From the cell containing the given text, extract its center point as (x, y) coordinate. 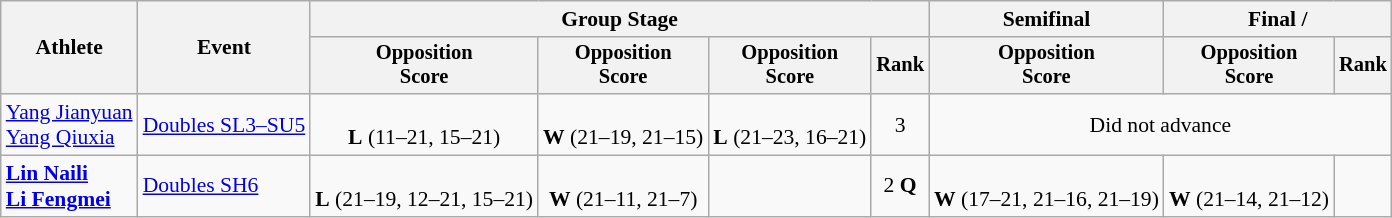
L (11–21, 15–21) (424, 124)
Did not advance (1160, 124)
W (21–11, 21–7) (623, 186)
Group Stage (620, 19)
Doubles SL3–SU5 (224, 124)
W (17–21, 21–16, 21–19) (1046, 186)
L (21–19, 12–21, 15–21) (424, 186)
W (21–14, 21–12) (1249, 186)
Athlete (70, 48)
Event (224, 48)
Semifinal (1046, 19)
W (21–19, 21–15) (623, 124)
Lin NailiLi Fengmei (70, 186)
L (21–23, 16–21) (790, 124)
Yang JianyuanYang Qiuxia (70, 124)
3 (900, 124)
Doubles SH6 (224, 186)
2 Q (900, 186)
Final / (1278, 19)
